Detect which cell encompasses the target text, then output its [x, y] center coordinate. 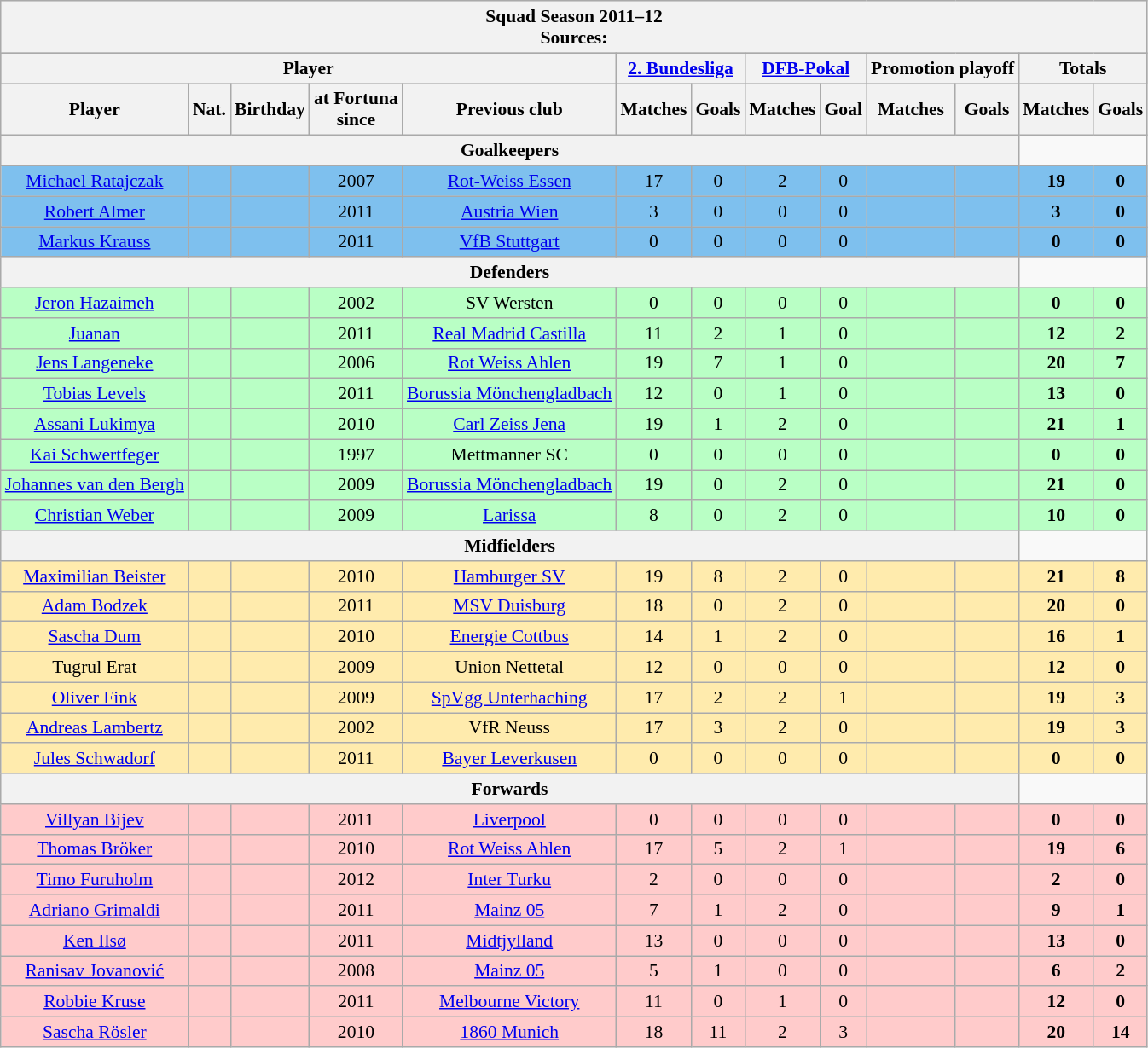
2. Bundesliga [681, 68]
Hamburger SV [510, 576]
16 [1056, 637]
MSV Duisburg [510, 606]
Andreas Lambertz [95, 728]
10 [1056, 516]
Christian Weber [95, 516]
Liverpool [510, 819]
Midtjylland [510, 941]
Bayer Leverkusen [510, 759]
Energie Cottbus [510, 637]
Carl Zeiss Jena [510, 425]
Tobias Levels [95, 394]
Jeron Hazaimeh [95, 303]
Larissa [510, 516]
Austria Wien [510, 211]
Adam Bodzek [95, 606]
Oliver Fink [95, 698]
Defenders [510, 273]
SV Wersten [510, 303]
2012 [357, 880]
2006 [357, 363]
Ken Ilsø [95, 941]
Real Madrid Castilla [510, 333]
Inter Turku [510, 880]
2007 [357, 182]
Previous club [510, 109]
Johannes van den Bergh [95, 485]
Jens Langeneke [95, 363]
2008 [357, 971]
1860 Munich [510, 1032]
Tugrul Erat [95, 668]
Juanan [95, 333]
VfR Neuss [510, 728]
VfB Stuttgart [510, 242]
Sascha Dum [95, 637]
Goalkeepers [510, 151]
Squad Season 2011–12Sources: [574, 27]
Melbourne Victory [510, 1002]
Midfielders [510, 546]
Goal [844, 109]
Assani Lukimya [95, 425]
Rot-Weiss Essen [510, 182]
Markus Krauss [95, 242]
Totals [1083, 68]
Nat. [210, 109]
Michael Ratajczak [95, 182]
9 [1056, 911]
Mettmanner SC [510, 455]
Jules Schwadorf [95, 759]
SpVgg Unterhaching [510, 698]
1997 [357, 455]
Forwards [510, 789]
at Fortunasince [357, 109]
Promotion playoff [942, 68]
Birthday [270, 109]
Timo Furuholm [95, 880]
Villyan Bijev [95, 819]
Maximilian Beister [95, 576]
Robbie Kruse [95, 1002]
Adriano Grimaldi [95, 911]
Union Nettetal [510, 668]
Robert Almer [95, 211]
Thomas Bröker [95, 849]
Sascha Rösler [95, 1032]
DFB-Pokal [805, 68]
Ranisav Jovanović [95, 971]
Kai Schwertfeger [95, 455]
